For the text-containing cell, return its midpoint in (x, y) coordinate format. 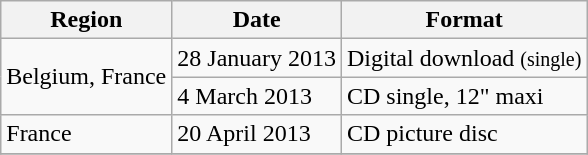
Digital download (single) (464, 58)
20 April 2013 (257, 134)
CD picture disc (464, 134)
Date (257, 20)
Format (464, 20)
France (86, 134)
CD single, 12" maxi (464, 96)
Belgium, France (86, 77)
28 January 2013 (257, 58)
Region (86, 20)
4 March 2013 (257, 96)
